Output the (x, y) coordinate of the center of the cell containing the given text.  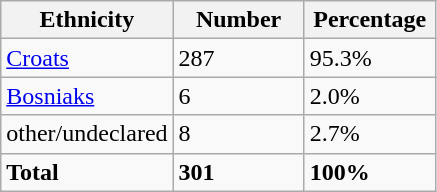
Total (87, 172)
Ethnicity (87, 20)
other/undeclared (87, 134)
287 (238, 58)
301 (238, 172)
2.7% (370, 134)
95.3% (370, 58)
6 (238, 96)
Croats (87, 58)
Number (238, 20)
Bosniaks (87, 96)
100% (370, 172)
8 (238, 134)
2.0% (370, 96)
Percentage (370, 20)
